From the cell containing the given text, extract its center point as [X, Y] coordinate. 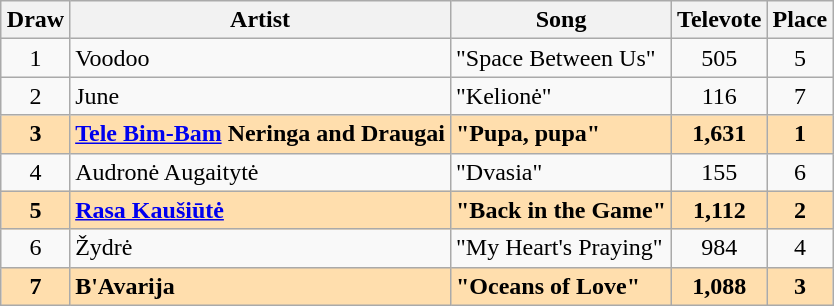
"Space Between Us" [562, 58]
155 [720, 172]
116 [720, 96]
984 [720, 248]
Draw [35, 20]
Televote [720, 20]
1,112 [720, 210]
Song [562, 20]
Tele Bim-Bam Neringa and Draugai [260, 134]
B'Avarija [260, 286]
"Back in the Game" [562, 210]
505 [720, 58]
"My Heart's Praying" [562, 248]
Žydrė [260, 248]
1,088 [720, 286]
Artist [260, 20]
June [260, 96]
"Kelionė" [562, 96]
Place [800, 20]
Audronė Augaitytė [260, 172]
Voodoo [260, 58]
1,631 [720, 134]
"Dvasia" [562, 172]
Rasa Kaušiūtė [260, 210]
"Pupa, pupa" [562, 134]
"Oceans of Love" [562, 286]
